For the text-containing cell, return its midpoint in [X, Y] coordinate format. 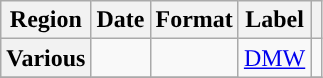
Various [46, 58]
Format [194, 20]
DMW [274, 58]
Date [120, 20]
Region [46, 20]
Label [274, 20]
